Scan for the cell matching the given text and deliver its (X, Y) coordinate at center. 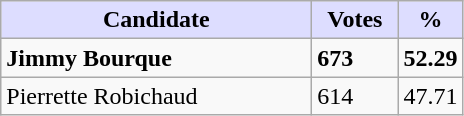
614 (355, 96)
47.71 (430, 96)
Candidate (156, 20)
Pierrette Robichaud (156, 96)
Jimmy Bourque (156, 58)
52.29 (430, 58)
673 (355, 58)
% (430, 20)
Votes (355, 20)
